Provide the [x, y] coordinate of the cell's center where the given text is located.  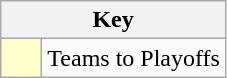
Teams to Playoffs [134, 58]
Key [114, 20]
